Provide the [x, y] coordinate of the cell's center where the given text is located.  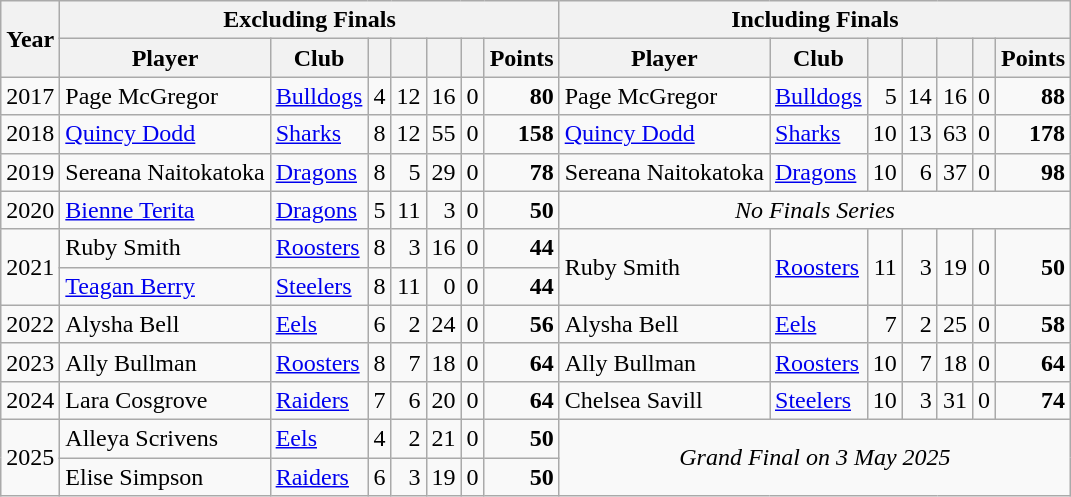
55 [444, 134]
20 [444, 400]
No Finals Series [814, 210]
2020 [30, 210]
63 [954, 134]
Grand Final on 3 May 2025 [814, 457]
Excluding Finals [310, 20]
80 [522, 96]
29 [444, 172]
Year [30, 39]
37 [954, 172]
Lara Cosgrove [165, 400]
21 [444, 438]
Including Finals [814, 20]
Bienne Terita [165, 210]
2019 [30, 172]
56 [522, 324]
25 [954, 324]
Elise Simpson [165, 477]
2018 [30, 134]
2021 [30, 267]
98 [1034, 172]
2022 [30, 324]
2023 [30, 362]
13 [920, 134]
58 [1034, 324]
Chelsea Savill [664, 400]
14 [920, 96]
2017 [30, 96]
Teagan Berry [165, 286]
24 [444, 324]
31 [954, 400]
Alleya Scrivens [165, 438]
178 [1034, 134]
78 [522, 172]
2024 [30, 400]
158 [522, 134]
74 [1034, 400]
2025 [30, 457]
88 [1034, 96]
